Return (X, Y) of the center of cell containing provided text 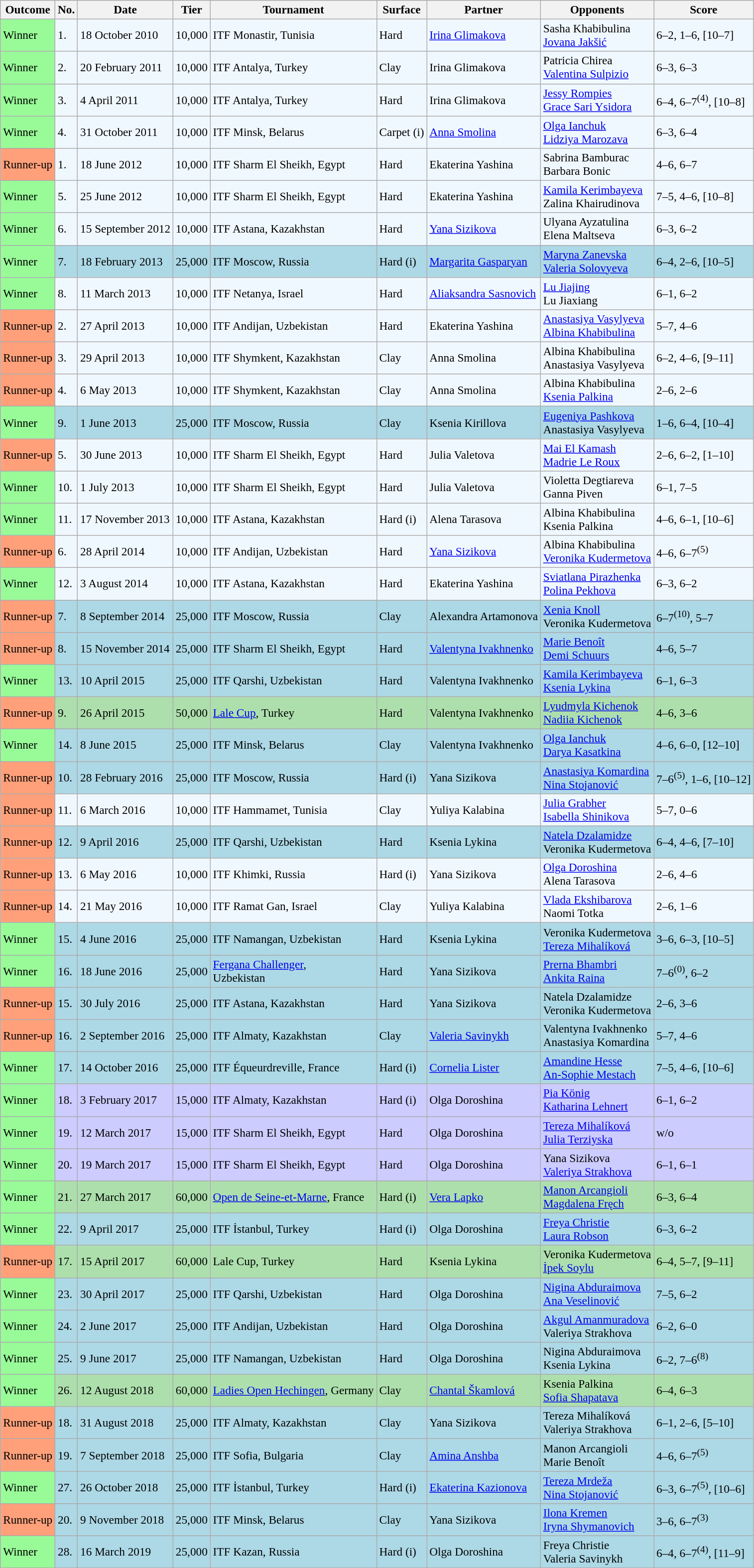
2–6, 1–6 (704, 907)
ITF Sofia, Bulgaria (293, 1454)
6–3, 6–7(5), [10–6] (704, 1487)
6–4, 4–6, [7–10] (704, 842)
28 February 2016 (126, 777)
2–6, 2–6 (704, 391)
Tereza Mihalíková Valeriya Strakhova (597, 1423)
6–3, 6–3 (704, 68)
6–2, 1–6, [10–7] (704, 35)
Amina Anshba (484, 1454)
Jessy Rompies Grace Sari Ysidora (597, 100)
Olga Ianchuk Lidziya Marozava (597, 131)
Ekaterina Kazionova (484, 1487)
17 November 2013 (126, 519)
Veronika Kudermetova Tereza Mihalíková (597, 938)
4 June 2016 (126, 938)
Tournament (293, 9)
27. (67, 1487)
Chantal Škamlová (484, 1391)
6–4, 6–7(4), [11–9] (704, 1552)
Anastasiya Vasylyeva Albina Khabibulina (597, 326)
31 August 2018 (126, 1423)
9 April 2016 (126, 842)
1 June 2013 (126, 422)
25 June 2012 (126, 196)
Akgul Amanmuradova Valeriya Strakhova (597, 1326)
Alexandra Artamonova (484, 616)
3–6, 6–7(3) (704, 1519)
Maryna Zanevska Valeria Solovyeva (597, 261)
7 September 2018 (126, 1454)
6 March 2016 (126, 810)
4–6, 3–6 (704, 712)
Amandine Hesse An-Sophie Mestach (597, 1068)
11 March 2013 (126, 293)
Sasha Khabibulina Jovana Jakšić (597, 35)
6 May 2013 (126, 391)
7–6(5), 1–6, [10–12] (704, 777)
4–6, 6–7 (704, 164)
26 April 2015 (126, 712)
Julia Grabher Isabella Shinikova (597, 810)
15 November 2014 (126, 649)
28. (67, 1552)
9 April 2017 (126, 1229)
Tier (191, 9)
Nigina Abduraimova Ana Veselinović (597, 1294)
Nigina Abduraimova Ksenia Lykina (597, 1358)
Outcome (28, 9)
Eugeniya Pashkova Anastasiya Vasylyeva (597, 422)
5–7, 0–6 (704, 810)
ITF Netanya, Israel (293, 293)
3–6, 6–3, [10–5] (704, 938)
Alena Tarasova (484, 519)
Vera Lapko (484, 1196)
Valentyna Ivakhnenko Anastasiya Komardina (597, 1035)
Patricia Chirea Valentina Sulpizio (597, 68)
12 March 2017 (126, 1133)
6–2, 7–6(8) (704, 1358)
25. (67, 1358)
30 April 2017 (126, 1294)
Open de Seine-et-Marne, France (293, 1196)
30 June 2013 (126, 454)
18 June 2016 (126, 971)
4 April 2011 (126, 100)
Tereza Mihalíková Julia Terziyska (597, 1133)
7–5, 6–2 (704, 1294)
6–4, 6–7(4), [10–8] (704, 100)
No. (67, 9)
Freya Christie Valeria Savinykh (597, 1552)
Fergana Challenger, Uzbekistan (293, 971)
Ksenia Palkina Sofia Shapatava (597, 1391)
18 October 2010 (126, 35)
6–1, 2–6, [5–10] (704, 1423)
w/o (704, 1133)
Pia König Katharina Lehnert (597, 1100)
30 July 2016 (126, 1003)
Date (126, 9)
31 October 2011 (126, 131)
Veronika Kudermetova İpek Soylu (597, 1261)
7–6(0), 6–2 (704, 971)
Vlada Ekshibarova Naomi Totka (597, 907)
9 November 2018 (126, 1519)
Ilona Kremen Iryna Shymanovich (597, 1519)
20 February 2011 (126, 68)
27 March 2017 (126, 1196)
Ladies Open Hechingen, Germany (293, 1391)
10 April 2015 (126, 680)
Manon Arcangioli Magdalena Fręch (597, 1196)
Surface (401, 9)
18 June 2012 (126, 164)
Prerna Bhambri Ankita Raina (597, 971)
Aliaksandra Sasnovich (484, 293)
Ulyana Ayzatulina Elena Maltseva (597, 229)
21. (67, 1196)
Mai El Kamash Madrie Le Roux (597, 454)
Opponents (597, 9)
Xenia Knoll Veronika Kudermetova (597, 616)
2 June 2017 (126, 1326)
Ksenia Kirillova (484, 422)
4–6, 6–0, [12–10] (704, 745)
Marie Benoît Demi Schuurs (597, 649)
6–2, 6–0 (704, 1326)
18 February 2013 (126, 261)
ITF Équeurdreville, France (293, 1068)
28 April 2014 (126, 552)
7–5, 4–6, [10–6] (704, 1068)
ITF Monastir, Tunisia (293, 35)
Valeria Savinykh (484, 1035)
15 April 2017 (126, 1261)
Albina Khabibulina Veronika Kudermetova (597, 552)
1–6, 6–4, [10–4] (704, 422)
6–1, 6–3 (704, 680)
2–6, 4–6 (704, 874)
Tereza Mrdeža Nina Stojanović (597, 1487)
6–1, 7–5 (704, 487)
23. (67, 1294)
9 June 2017 (126, 1358)
Score (704, 9)
Sviatlana Pirazhenka Polina Pekhova (597, 584)
Yana Sizikova Valeriya Strakhova (597, 1165)
ITF Hammamet, Tunisia (293, 810)
15 September 2012 (126, 229)
Olga Ianchuk Darya Kasatkina (597, 745)
Olga Doroshina Alena Tarasova (597, 874)
8 June 2015 (126, 745)
4–6, 6–1, [10–6] (704, 519)
6 May 2016 (126, 874)
Albina Khabibulina Anastasiya Vasylyeva (597, 358)
19 March 2017 (126, 1165)
6–7(10), 5–7 (704, 616)
Kamila Kerimbayeva Zalina Khairudinova (597, 196)
ITF Kazan, Russia (293, 1552)
26 October 2018 (126, 1487)
3 August 2014 (126, 584)
26. (67, 1391)
6–1, 6–1 (704, 1165)
2–6, 3–6 (704, 1003)
6–2, 4–6, [9–11] (704, 358)
3 February 2017 (126, 1100)
7–5, 4–6, [10–8] (704, 196)
2 September 2016 (126, 1035)
Anastasiya Komardina Nina Stojanović (597, 777)
Lu Jiajing Lu Jiaxiang (597, 293)
2–6, 6–2, [1–10] (704, 454)
6–4, 2–6, [10–5] (704, 261)
Kamila Kerimbayeva Ksenia Lykina (597, 680)
14 October 2016 (126, 1068)
Freya Christie Laura Robson (597, 1229)
6–4, 5–7, [9–11] (704, 1261)
ITF Khimki, Russia (293, 874)
Carpet (i) (401, 131)
27 April 2013 (126, 326)
Cornelia Lister (484, 1068)
24. (67, 1326)
16 March 2019 (126, 1552)
Violetta Degtiareva Ganna Piven (597, 487)
Margarita Gasparyan (484, 261)
50,000 (191, 712)
22. (67, 1229)
1 July 2013 (126, 487)
8 September 2014 (126, 616)
Partner (484, 9)
29 April 2013 (126, 358)
Manon Arcangioli Marie Benoît (597, 1454)
ITF Ramat Gan, Israel (293, 907)
4–6, 5–7 (704, 649)
6–4, 6–3 (704, 1391)
21 May 2016 (126, 907)
Sabrina Bamburac Barbara Bonic (597, 164)
Lyudmyla Kichenok Nadiia Kichenok (597, 712)
12 August 2018 (126, 1391)
